Find where the given text appears and provide that cell's center as (x, y) coordinate. 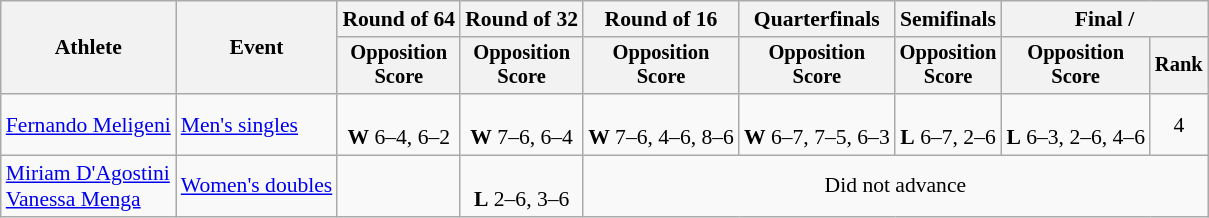
Final / (1104, 19)
W 7–6, 6–4 (522, 124)
Event (257, 48)
W 7–6, 4–6, 8–6 (661, 124)
Did not advance (896, 186)
L 6–7, 2–6 (948, 124)
Round of 16 (661, 19)
L 2–6, 3–6 (522, 186)
W 6–7, 7–5, 6–3 (817, 124)
Quarterfinals (817, 19)
4 (1179, 124)
Rank (1179, 66)
Fernando Meligeni (88, 124)
Round of 64 (398, 19)
Semifinals (948, 19)
Women's doubles (257, 186)
Men's singles (257, 124)
W 6–4, 6–2 (398, 124)
L 6–3, 2–6, 4–6 (1076, 124)
Round of 32 (522, 19)
Miriam D'AgostiniVanessa Menga (88, 186)
Athlete (88, 48)
